Capture the cell that displays the provided text and extract its (X, Y) central coordinate. 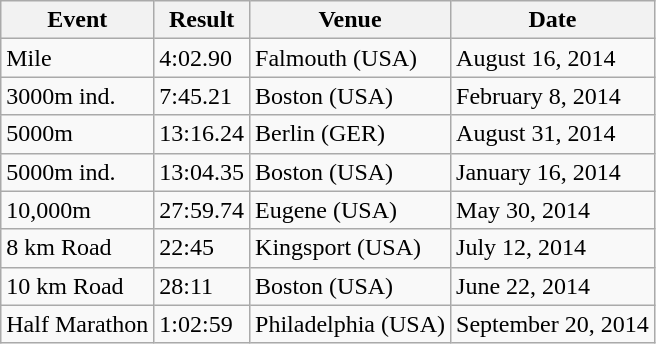
5000m ind. (78, 172)
Kingsport (USA) (350, 248)
September 20, 2014 (553, 324)
Falmouth (USA) (350, 58)
13:04.35 (202, 172)
July 12, 2014 (553, 248)
13:16.24 (202, 134)
28:11 (202, 286)
4:02.90 (202, 58)
Berlin (GER) (350, 134)
Mile (78, 58)
Date (553, 20)
August 31, 2014 (553, 134)
10 km Road (78, 286)
10,000m (78, 210)
5000m (78, 134)
Philadelphia (USA) (350, 324)
Venue (350, 20)
August 16, 2014 (553, 58)
Result (202, 20)
3000m ind. (78, 96)
8 km Road (78, 248)
7:45.21 (202, 96)
22:45 (202, 248)
1:02:59 (202, 324)
May 30, 2014 (553, 210)
June 22, 2014 (553, 286)
27:59.74 (202, 210)
February 8, 2014 (553, 96)
January 16, 2014 (553, 172)
Eugene (USA) (350, 210)
Half Marathon (78, 324)
Event (78, 20)
